Locate the cell with the specified text and output its [x, y] center coordinate. 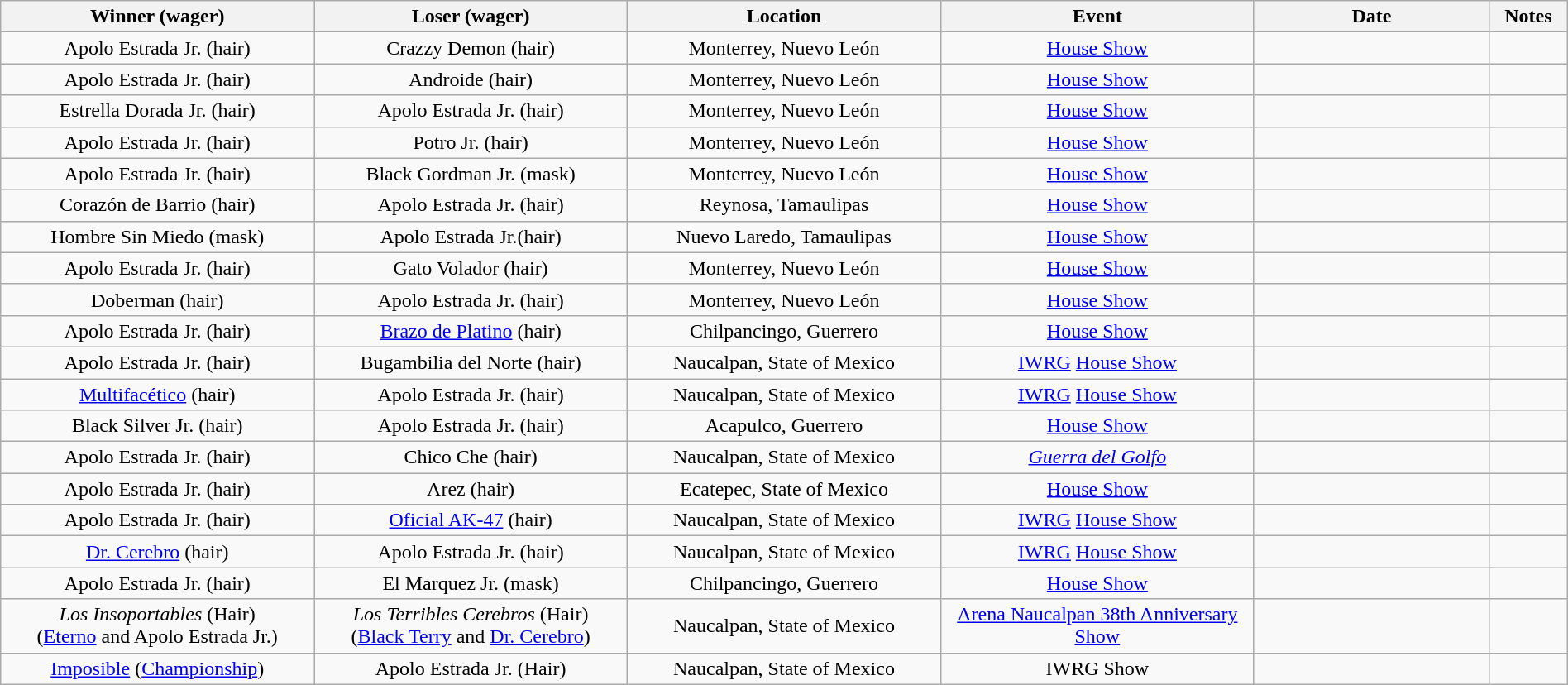
Hombre Sin Miedo (mask) [157, 237]
Acapulco, Guerrero [784, 426]
Arena Naucalpan 38th Anniversary Show [1097, 625]
Crazzy Demon (hair) [471, 48]
Black Gordman Jr. (mask) [471, 174]
Estrella Dorada Jr. (hair) [157, 111]
Dr. Cerebro (hair) [157, 552]
Multifacético (hair) [157, 395]
Brazo de Platino (hair) [471, 331]
Loser (wager) [471, 17]
Winner (wager) [157, 17]
Nuevo Laredo, Tamaulipas [784, 237]
Los Insoportables (Hair)(Eterno and Apolo Estrada Jr.) [157, 625]
Event [1097, 17]
Reynosa, Tamaulipas [784, 205]
Corazón de Barrio (hair) [157, 205]
Apolo Estrada Jr.(hair) [471, 237]
Ecatepec, State of Mexico [784, 489]
Guerra del Golfo [1097, 457]
Location [784, 17]
Bugambilia del Norte (hair) [471, 362]
Potro Jr. (hair) [471, 142]
Imposible (Championship) [157, 668]
Androide (hair) [471, 79]
El Marquez Jr. (mask) [471, 583]
Arez (hair) [471, 489]
Oficial AK-47 (hair) [471, 520]
Chico Che (hair) [471, 457]
Apolo Estrada Jr. (Hair) [471, 668]
Gato Volador (hair) [471, 268]
Los Terribles Cerebros (Hair)(Black Terry and Dr. Cerebro) [471, 625]
Date [1371, 17]
IWRG Show [1097, 668]
Doberman (hair) [157, 299]
Black Silver Jr. (hair) [157, 426]
Notes [1528, 17]
